Pinpoint the cell where the given text exists, returning its (X, Y) midpoint coordinate. 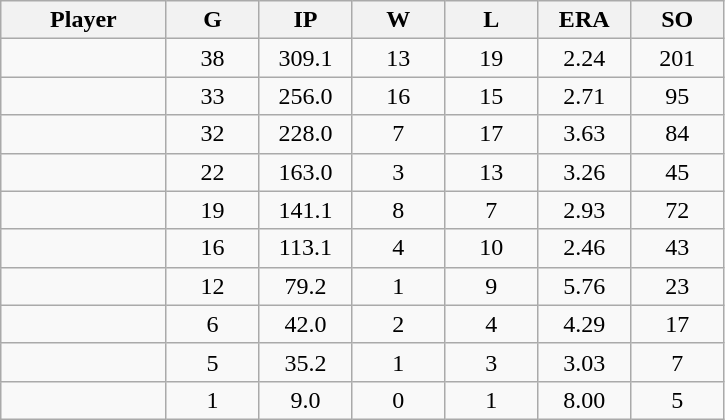
0 (398, 400)
33 (212, 96)
3.26 (584, 172)
95 (678, 96)
201 (678, 58)
12 (212, 286)
163.0 (306, 172)
L (492, 20)
256.0 (306, 96)
2.71 (584, 96)
6 (212, 324)
79.2 (306, 286)
84 (678, 134)
42.0 (306, 324)
3.03 (584, 362)
35.2 (306, 362)
Player (84, 20)
23 (678, 286)
2 (398, 324)
9 (492, 286)
8.00 (584, 400)
10 (492, 248)
309.1 (306, 58)
2.93 (584, 210)
5.76 (584, 286)
ERA (584, 20)
228.0 (306, 134)
8 (398, 210)
45 (678, 172)
SO (678, 20)
141.1 (306, 210)
9.0 (306, 400)
3.63 (584, 134)
G (212, 20)
W (398, 20)
2.24 (584, 58)
4.29 (584, 324)
113.1 (306, 248)
43 (678, 248)
38 (212, 58)
IP (306, 20)
22 (212, 172)
32 (212, 134)
2.46 (584, 248)
72 (678, 210)
15 (492, 96)
